Identify which cell holds the provided text, then report its (X, Y) central coordinate. 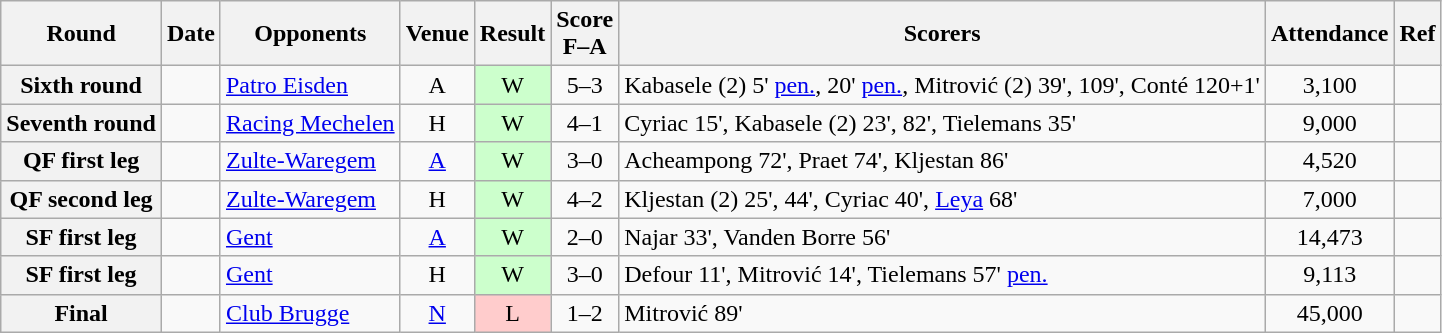
Mitrović 89' (942, 313)
7,000 (1329, 199)
Club Brugge (310, 313)
Attendance (1329, 34)
Scorers (942, 34)
3,100 (1329, 85)
1–2 (585, 313)
4–2 (585, 199)
Round (82, 34)
ScoreF–A (585, 34)
Venue (437, 34)
Kabasele (2) 5' pen., 20' pen., Mitrović (2) 39', 109', Conté 120+1' (942, 85)
Patro Eisden (310, 85)
5–3 (585, 85)
Acheampong 72', Praet 74', Kljestan 86' (942, 161)
Cyriac 15', Kabasele (2) 23', 82', Tielemans 35' (942, 123)
9,113 (1329, 275)
QF second leg (82, 199)
9,000 (1329, 123)
Sixth round (82, 85)
45,000 (1329, 313)
Final (82, 313)
Kljestan (2) 25', 44', Cyriac 40', Leya 68' (942, 199)
2–0 (585, 237)
Seventh round (82, 123)
L (512, 313)
14,473 (1329, 237)
4,520 (1329, 161)
N (437, 313)
Date (190, 34)
Ref (1418, 34)
QF first leg (82, 161)
Racing Mechelen (310, 123)
Result (512, 34)
4–1 (585, 123)
Opponents (310, 34)
Defour 11', Mitrović 14', Tielemans 57' pen. (942, 275)
Najar 33', Vanden Borre 56' (942, 237)
